Find where the given text appears and provide that cell's center as [X, Y] coordinate. 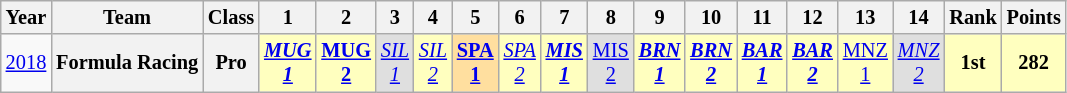
Pro [231, 63]
1st [972, 63]
BRN1 [660, 63]
Class [231, 17]
SIL1 [395, 63]
MNZ2 [919, 63]
10 [711, 17]
7 [564, 17]
11 [762, 17]
282 [1034, 63]
2018 [26, 63]
Formula Racing [127, 63]
MUG1 [288, 63]
SPA1 [476, 63]
3 [395, 17]
12 [812, 17]
SIL2 [433, 63]
MIS1 [564, 63]
Points [1034, 17]
8 [611, 17]
5 [476, 17]
4 [433, 17]
MNZ1 [866, 63]
BAR1 [762, 63]
MUG2 [346, 63]
9 [660, 17]
1 [288, 17]
Rank [972, 17]
2 [346, 17]
13 [866, 17]
MIS2 [611, 63]
6 [520, 17]
BAR2 [812, 63]
BRN2 [711, 63]
Year [26, 17]
SPA2 [520, 63]
Team [127, 17]
14 [919, 17]
